Return the [x, y] coordinate for the center point of the cell that contains the specified text.  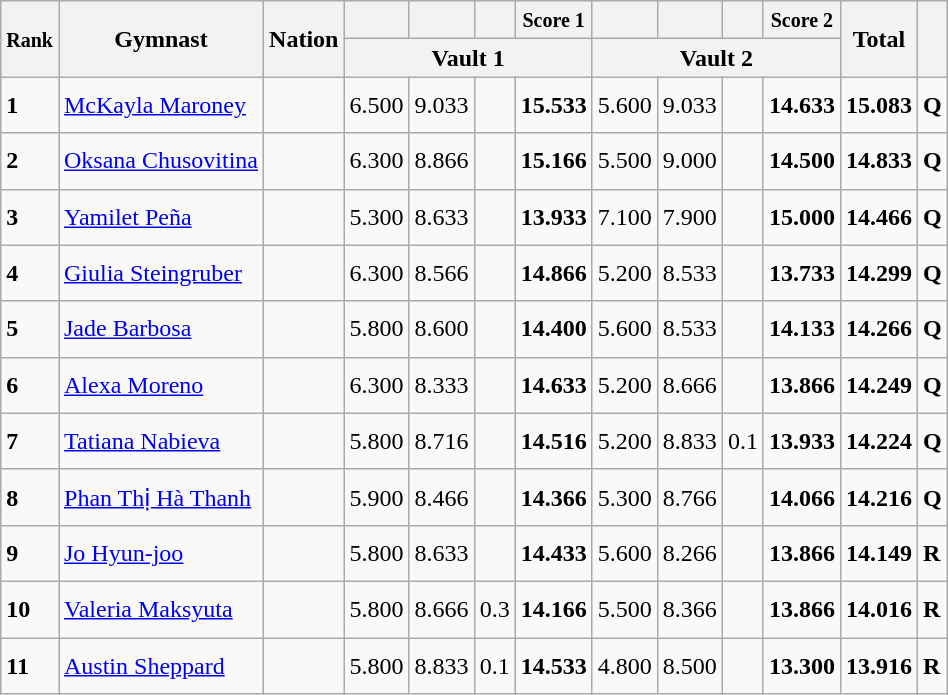
15.083 [878, 105]
7.100 [624, 217]
15.166 [554, 161]
Austin Sheppard [160, 666]
Jade Barbosa [160, 329]
14.149 [878, 553]
14.400 [554, 329]
8.600 [442, 329]
Jo Hyun-joo [160, 553]
14.224 [878, 441]
14.466 [878, 217]
14.866 [554, 273]
14.533 [554, 666]
6 [30, 385]
14.216 [878, 497]
8.566 [442, 273]
Rank [30, 39]
14.833 [878, 161]
Score 1 [554, 20]
14.133 [802, 329]
14.066 [802, 497]
14.516 [554, 441]
Giulia Steingruber [160, 273]
4 [30, 273]
13.733 [802, 273]
14.366 [554, 497]
10 [30, 609]
14.166 [554, 609]
Tatiana Nabieva [160, 441]
McKayla Maroney [160, 105]
11 [30, 666]
5.900 [376, 497]
9 [30, 553]
9.000 [690, 161]
7.900 [690, 217]
14.433 [554, 553]
Total [878, 39]
15.000 [802, 217]
13.916 [878, 666]
6.500 [376, 105]
Oksana Chusovitina [160, 161]
Valeria Maksyuta [160, 609]
2 [30, 161]
8.716 [442, 441]
7 [30, 441]
8.500 [690, 666]
Alexa Moreno [160, 385]
8.866 [442, 161]
Yamilet Peña [160, 217]
8.466 [442, 497]
14.299 [878, 273]
14.500 [802, 161]
14.266 [878, 329]
8.333 [442, 385]
4.800 [624, 666]
8 [30, 497]
8.366 [690, 609]
Vault 1 [468, 58]
14.016 [878, 609]
3 [30, 217]
0.3 [494, 609]
5 [30, 329]
14.249 [878, 385]
Phan Thị Hà Thanh [160, 497]
8.766 [690, 497]
Vault 2 [716, 58]
8.266 [690, 553]
Gymnast [160, 39]
15.533 [554, 105]
1 [30, 105]
Score 2 [802, 20]
13.300 [802, 666]
Nation [304, 39]
